Return the [X, Y] coordinate for the center point of the cell that contains the specified text.  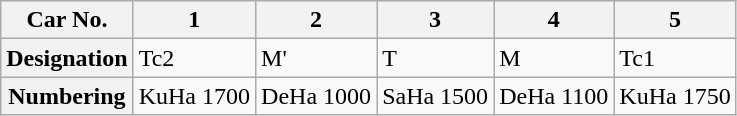
3 [436, 20]
Tc1 [675, 58]
Numbering [67, 96]
KuHa 1700 [194, 96]
5 [675, 20]
T [436, 58]
Car No. [67, 20]
Designation [67, 58]
M [554, 58]
4 [554, 20]
2 [316, 20]
DeHa 1100 [554, 96]
DeHa 1000 [316, 96]
1 [194, 20]
M' [316, 58]
KuHa 1750 [675, 96]
SaHa 1500 [436, 96]
Tc2 [194, 58]
